Capture the cell that displays the provided text and extract its [x, y] central coordinate. 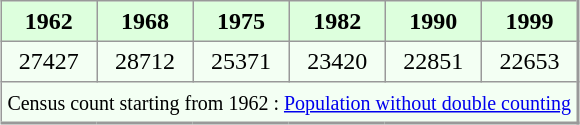
Census count starting from 1962 : Population without double counting [290, 102]
22653 [530, 61]
1968 [145, 21]
1975 [241, 21]
1990 [433, 21]
25371 [241, 61]
23420 [337, 61]
1999 [530, 21]
22851 [433, 61]
1962 [49, 21]
1982 [337, 21]
27427 [49, 61]
28712 [145, 61]
